Identify which cell holds the provided text, then report its (X, Y) central coordinate. 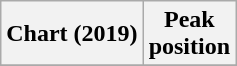
Peak position (189, 34)
Chart (2019) (72, 34)
